Return (x, y) of the center of cell containing provided text 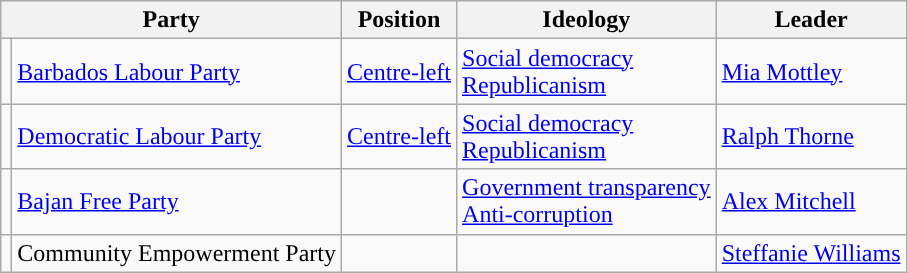
Steffanie Williams (811, 253)
Alex Mitchell (811, 202)
Party (172, 20)
Barbados Labour Party (177, 72)
Democratic Labour Party (177, 136)
Government transparencyAnti-corruption (587, 202)
Ralph Thorne (811, 136)
Mia Mottley (811, 72)
Bajan Free Party (177, 202)
Leader (811, 20)
Ideology (587, 20)
Community Empowerment Party (177, 253)
Position (400, 20)
